Extract the (X, Y) coordinate from the center of the cell holding the provided text.  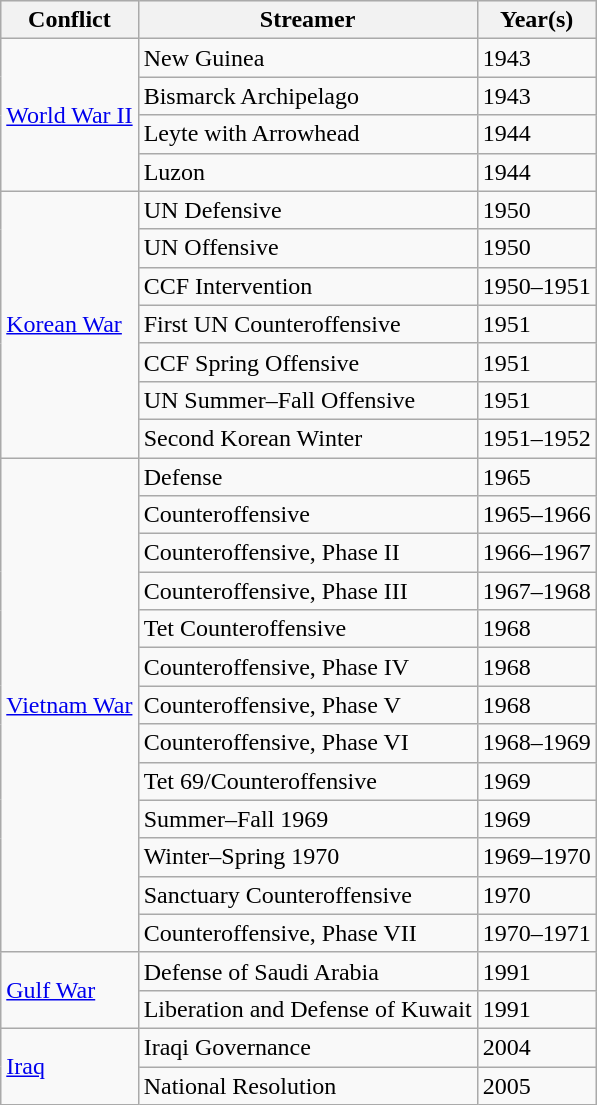
Winter–Spring 1970 (308, 857)
Leyte with Arrowhead (308, 134)
World War II (70, 115)
Year(s) (536, 20)
Counteroffensive, Phase III (308, 591)
Counteroffensive, Phase VII (308, 933)
Iraqi Governance (308, 1047)
Second Korean Winter (308, 438)
New Guinea (308, 58)
Conflict (70, 20)
Counteroffensive, Phase II (308, 553)
Sanctuary Counteroffensive (308, 895)
2005 (536, 1085)
1970 (536, 895)
1970–1971 (536, 933)
Korean War (70, 324)
1951–1952 (536, 438)
Counteroffensive, Phase V (308, 705)
CCF Intervention (308, 286)
1968–1969 (536, 743)
1965–1966 (536, 515)
Counteroffensive (308, 515)
Liberation and Defense of Kuwait (308, 1009)
Bismarck Archipelago (308, 96)
UN Summer–Fall Offensive (308, 400)
CCF Spring Offensive (308, 362)
1969–1970 (536, 857)
Counteroffensive, Phase IV (308, 667)
Vietnam War (70, 706)
National Resolution (308, 1085)
UN Defensive (308, 210)
First UN Counteroffensive (308, 324)
Iraq (70, 1066)
Gulf War (70, 990)
1966–1967 (536, 553)
2004 (536, 1047)
1965 (536, 477)
1950–1951 (536, 286)
Tet Counteroffensive (308, 629)
Defense (308, 477)
Summer–Fall 1969 (308, 819)
1967–1968 (536, 591)
Streamer (308, 20)
Luzon (308, 172)
UN Offensive (308, 248)
Counteroffensive, Phase VI (308, 743)
Tet 69/Counteroffensive (308, 781)
Defense of Saudi Arabia (308, 971)
